Determine the [x, y] coordinate at the center of the cell enclosing the given text.  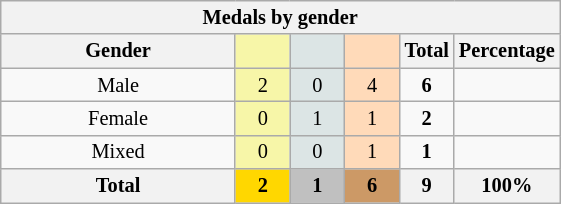
9 [426, 186]
100% [507, 186]
Medals by gender [280, 17]
Male [118, 85]
Female [118, 118]
4 [372, 85]
Percentage [507, 51]
Gender [118, 51]
Mixed [118, 152]
